Output the [X, Y] coordinate of the center of the cell containing the given text.  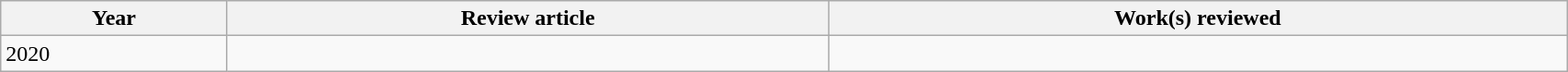
Review article [527, 18]
2020 [114, 54]
Year [114, 18]
Work(s) reviewed [1198, 18]
